Output the [X, Y] coordinate of the center of the cell containing the given text.  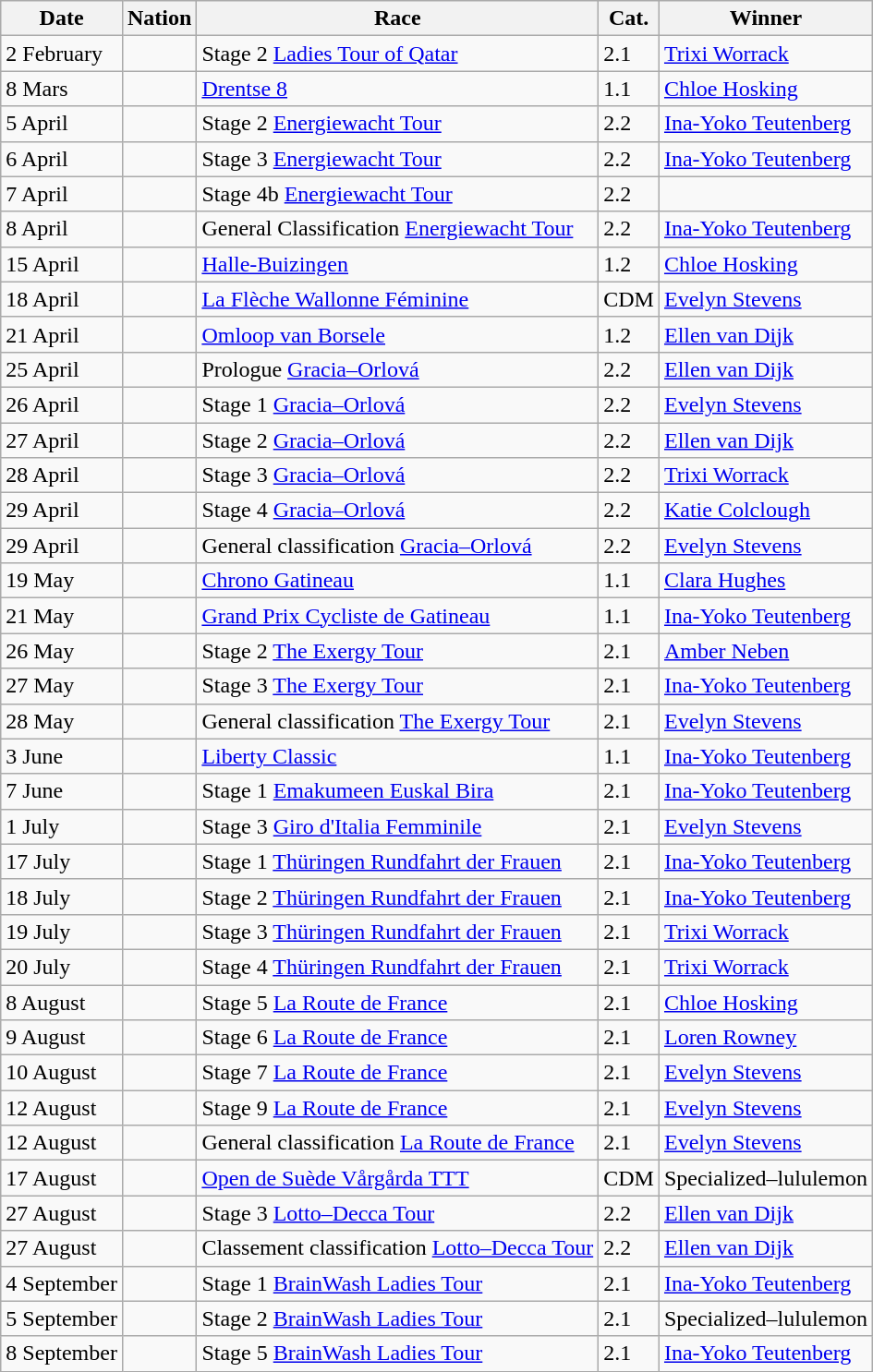
General classification Gracia–Orlová [397, 546]
9 August [62, 1038]
Chrono Gatineau [397, 581]
15 April [62, 264]
Grand Prix Cycliste de Gatineau [397, 616]
Stage 5 BrainWash Ladies Tour [397, 1354]
Stage 2 Ladies Tour of Qatar [397, 54]
20 July [62, 967]
Clara Hughes [765, 581]
26 April [62, 404]
Halle-Buizingen [397, 264]
Stage 2 Energiewacht Tour [397, 124]
Stage 1 BrainWash Ladies Tour [397, 1283]
Stage 2 BrainWash Ladies Tour [397, 1318]
7 June [62, 791]
5 September [62, 1318]
Stage 4b Energiewacht Tour [397, 194]
Stage 1 Emakumeen Euskal Bira [397, 791]
Stage 4 Thüringen Rundfahrt der Frauen [397, 967]
Stage 3 Lotto–Decca Tour [397, 1213]
Cat. [629, 18]
La Flèche Wallonne Féminine [397, 299]
28 May [62, 721]
Nation [159, 18]
Stage 3 Thüringen Rundfahrt der Frauen [397, 932]
3 June [62, 756]
10 August [62, 1073]
Stage 1 Thüringen Rundfahrt der Frauen [397, 861]
19 July [62, 932]
1 July [62, 826]
Winner [765, 18]
17 July [62, 861]
Stage 3 Giro d'Italia Femminile [397, 826]
Stage 2 Thüringen Rundfahrt der Frauen [397, 897]
7 April [62, 194]
Stage 6 La Route de France [397, 1038]
Stage 3 Gracia–Orlová [397, 475]
19 May [62, 581]
26 May [62, 651]
21 May [62, 616]
Katie Colclough [765, 511]
8 Mars [62, 89]
Omloop van Borsele [397, 334]
Stage 4 Gracia–Orlová [397, 511]
General Classification Energiewacht Tour [397, 229]
Classement classification Lotto–Decca Tour [397, 1248]
Stage 9 La Route de France [397, 1108]
Drentse 8 [397, 89]
Open de Suède Vårgårda TTT [397, 1178]
28 April [62, 475]
Liberty Classic [397, 756]
Amber Neben [765, 651]
General classification The Exergy Tour [397, 721]
Stage 7 La Route de France [397, 1073]
Prologue Gracia–Orlová [397, 369]
Loren Rowney [765, 1038]
27 May [62, 686]
Stage 2 Gracia–Orlová [397, 440]
8 September [62, 1354]
27 April [62, 440]
18 April [62, 299]
8 August [62, 1002]
Stage 1 Gracia–Orlová [397, 404]
Race [397, 18]
18 July [62, 897]
Stage 3 Energiewacht Tour [397, 159]
General classification La Route de France [397, 1143]
4 September [62, 1283]
21 April [62, 334]
6 April [62, 159]
17 August [62, 1178]
Date [62, 18]
Stage 5 La Route de France [397, 1002]
Stage 2 The Exergy Tour [397, 651]
8 April [62, 229]
2 February [62, 54]
25 April [62, 369]
Stage 3 The Exergy Tour [397, 686]
5 April [62, 124]
